Return the [X, Y] coordinate for the center point of the cell that contains the specified text.  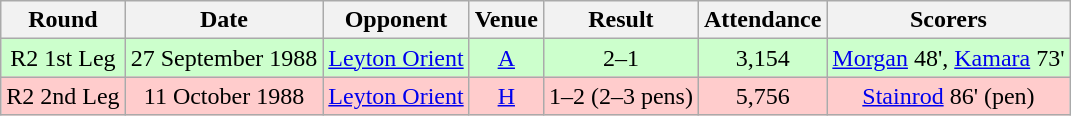
Stainrod 86' (pen) [948, 96]
Round [63, 20]
Date [224, 20]
Scorers [948, 20]
Venue [506, 20]
R2 1st Leg [63, 58]
A [506, 58]
R2 2nd Leg [63, 96]
Morgan 48', Kamara 73' [948, 58]
5,756 [762, 96]
1–2 (2–3 pens) [620, 96]
27 September 1988 [224, 58]
Result [620, 20]
3,154 [762, 58]
11 October 1988 [224, 96]
Attendance [762, 20]
Opponent [396, 20]
2–1 [620, 58]
H [506, 96]
